Identify which cell holds the provided text, then report its [x, y] central coordinate. 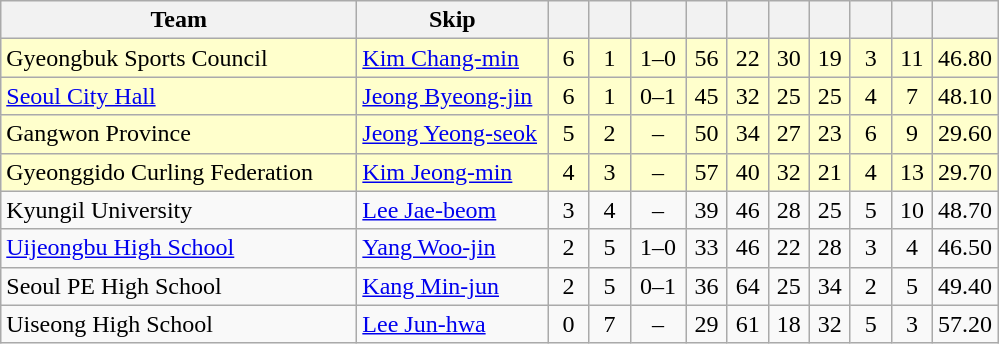
39 [706, 210]
9 [912, 134]
61 [748, 324]
Jeong Byeong-jin [452, 96]
Gangwon Province [179, 134]
29.70 [964, 172]
36 [706, 286]
64 [748, 286]
29.60 [964, 134]
46.50 [964, 248]
Jeong Yeong-seok [452, 134]
10 [912, 210]
23 [830, 134]
Gyeonggido Curling Federation [179, 172]
Kim Jeong-min [452, 172]
29 [706, 324]
49.40 [964, 286]
Kyungil University [179, 210]
Lee Jun-hwa [452, 324]
33 [706, 248]
50 [706, 134]
Skip [452, 20]
Yang Woo-jin [452, 248]
40 [748, 172]
27 [788, 134]
19 [830, 58]
Seoul PE High School [179, 286]
Gyeongbuk Sports Council [179, 58]
13 [912, 172]
0 [568, 324]
21 [830, 172]
Team [179, 20]
Lee Jae-beom [452, 210]
Kang Min-jun [452, 286]
57.20 [964, 324]
30 [788, 58]
57 [706, 172]
11 [912, 58]
46.80 [964, 58]
48.10 [964, 96]
Uiseong High School [179, 324]
Uijeongbu High School [179, 248]
45 [706, 96]
Kim Chang-min [452, 58]
48.70 [964, 210]
18 [788, 324]
56 [706, 58]
Seoul City Hall [179, 96]
